Determine the [x, y] coordinate at the center of the cell enclosing the given text.  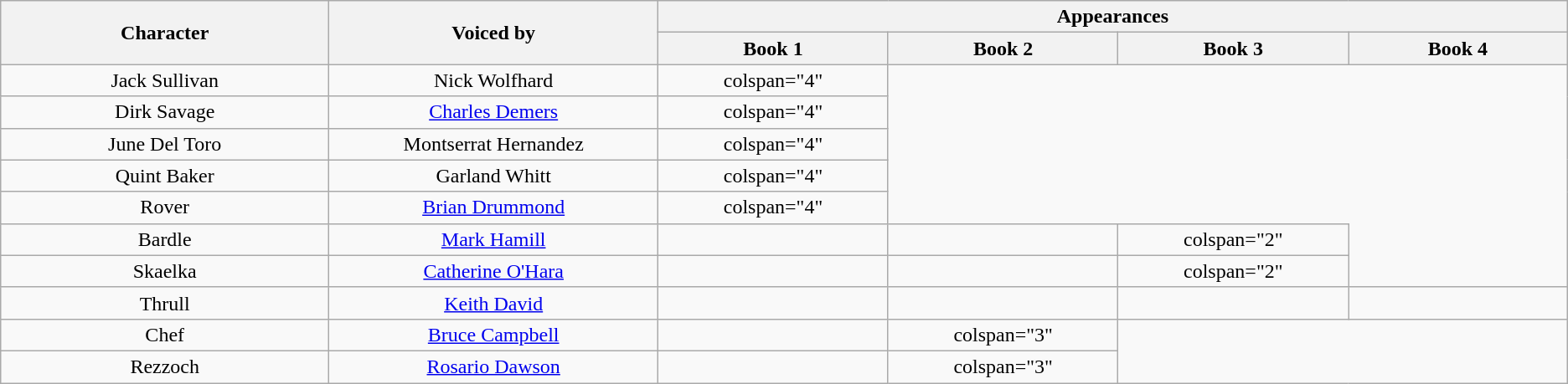
Nick Wolfhard [494, 80]
June Del Toro [165, 144]
Brian Drummond [494, 207]
Garland Whitt [494, 176]
Montserrat Hernandez [494, 144]
Jack Sullivan [165, 80]
Book 3 [1233, 49]
Book 4 [1458, 49]
Voiced by [494, 33]
Character [165, 33]
Charles Demers [494, 112]
Appearances [1113, 17]
Skaelka [165, 271]
Rosario Dawson [494, 366]
Bruce Campbell [494, 335]
Keith David [494, 303]
Catherine O'Hara [494, 271]
Rezzoch [165, 366]
Chef [165, 335]
Thrull [165, 303]
Book 1 [774, 49]
Dirk Savage [165, 112]
Rover [165, 207]
Bardle [165, 239]
Quint Baker [165, 176]
Book 2 [1003, 49]
Mark Hamill [494, 239]
